Return the [X, Y] coordinate for the center point of the cell that contains the specified text.  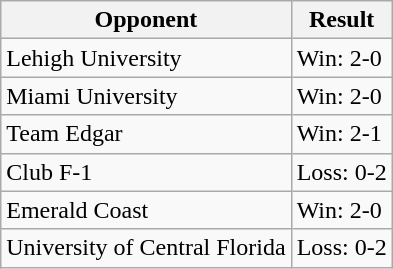
Club F-1 [146, 172]
Lehigh University [146, 58]
University of Central Florida [146, 248]
Result [342, 20]
Win: 2-1 [342, 134]
Opponent [146, 20]
Emerald Coast [146, 210]
Miami University [146, 96]
Team Edgar [146, 134]
